From the cell containing the given text, extract its center point as [X, Y] coordinate. 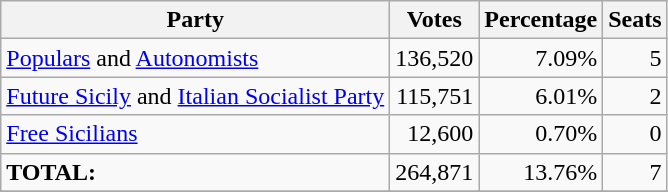
Party [196, 20]
0.70% [541, 134]
5 [635, 58]
Future Sicily and Italian Socialist Party [196, 96]
7.09% [541, 58]
Percentage [541, 20]
7 [635, 172]
TOTAL: [196, 172]
0 [635, 134]
Populars and Autonomists [196, 58]
6.01% [541, 96]
Seats [635, 20]
136,520 [434, 58]
13.76% [541, 172]
264,871 [434, 172]
2 [635, 96]
Votes [434, 20]
115,751 [434, 96]
12,600 [434, 134]
Free Sicilians [196, 134]
